Search for the cell housing the specified text and yield its (X, Y) center coordinate. 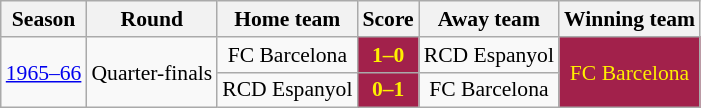
Home team (287, 19)
Away team (489, 19)
1–0 (388, 55)
1965–66 (44, 72)
Score (388, 19)
Quarter-finals (152, 72)
Season (44, 19)
Round (152, 19)
0–1 (388, 90)
Winning team (630, 19)
